Extract the [X, Y] coordinate from the center of the cell holding the provided text.  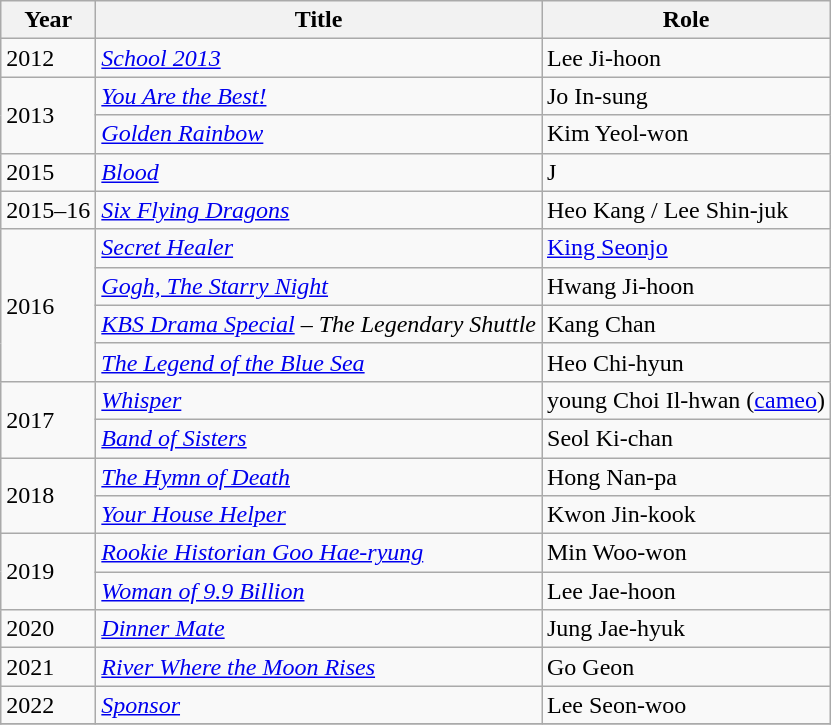
J [686, 172]
The Legend of the Blue Sea [319, 362]
Jo In-sung [686, 96]
You Are the Best! [319, 96]
Hwang Ji-hoon [686, 286]
2020 [48, 629]
Lee Jae-hoon [686, 591]
Gogh, The Starry Night [319, 286]
Blood [319, 172]
Band of Sisters [319, 438]
Whisper [319, 400]
Secret Healer [319, 248]
Year [48, 20]
Sponsor [319, 705]
young Choi Il-hwan (cameo) [686, 400]
Heo Chi-hyun [686, 362]
Kang Chan [686, 324]
Kim Yeol-won [686, 134]
Min Woo-won [686, 553]
School 2013 [319, 58]
2018 [48, 496]
Seol Ki-chan [686, 438]
Title [319, 20]
Six Flying Dragons [319, 210]
KBS Drama Special – The Legendary Shuttle [319, 324]
2015–16 [48, 210]
Lee Ji-hoon [686, 58]
Kwon Jin-kook [686, 515]
2016 [48, 305]
2019 [48, 572]
King Seonjo [686, 248]
2017 [48, 419]
2015 [48, 172]
Your House Helper [319, 515]
Golden Rainbow [319, 134]
2013 [48, 115]
Woman of 9.9 Billion [319, 591]
2022 [48, 705]
River Where the Moon Rises [319, 667]
Go Geon [686, 667]
Lee Seon-woo [686, 705]
2021 [48, 667]
Role [686, 20]
2012 [48, 58]
Rookie Historian Goo Hae-ryung [319, 553]
Heo Kang / Lee Shin-juk [686, 210]
The Hymn of Death [319, 477]
Hong Nan-pa [686, 477]
Jung Jae-hyuk [686, 629]
Dinner Mate [319, 629]
